Find where the given text appears and provide that cell's center as [x, y] coordinate. 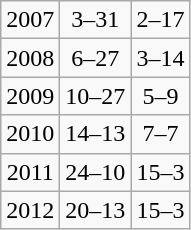
2009 [30, 96]
2007 [30, 20]
2008 [30, 58]
2–17 [160, 20]
7–7 [160, 134]
3–31 [96, 20]
20–13 [96, 210]
14–13 [96, 134]
5–9 [160, 96]
2010 [30, 134]
2012 [30, 210]
10–27 [96, 96]
24–10 [96, 172]
6–27 [96, 58]
3–14 [160, 58]
2011 [30, 172]
